Extract the [X, Y] coordinate from the center of the cell holding the provided text.  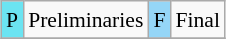
Preliminaries [86, 20]
P [12, 20]
F [159, 20]
Final [198, 20]
